Return [x, y] of the center of cell containing provided text 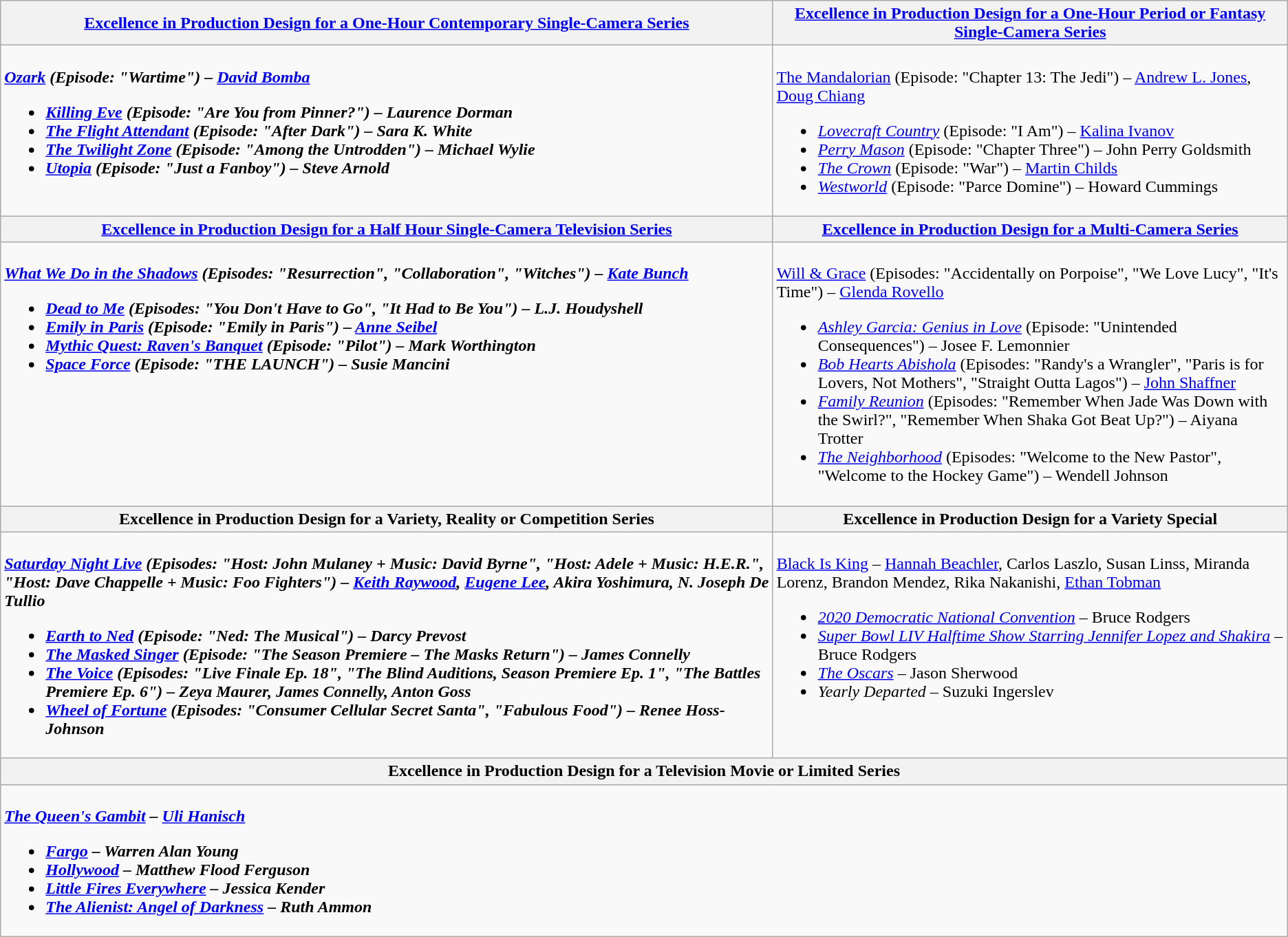
Excellence in Production Design for a One-Hour Contemporary Single-Camera Series [387, 23]
Excellence in Production Design for a Television Movie or Limited Series [644, 771]
Excellence in Production Design for a Multi-Camera Series [1030, 229]
Excellence in Production Design for a Half Hour Single-Camera Television Series [387, 229]
Excellence in Production Design for a One-Hour Period or Fantasy Single-Camera Series [1030, 23]
Excellence in Production Design for a Variety Special [1030, 519]
Excellence in Production Design for a Variety, Reality or Competition Series [387, 519]
